Pinpoint the cell where the given text exists, returning its [X, Y] midpoint coordinate. 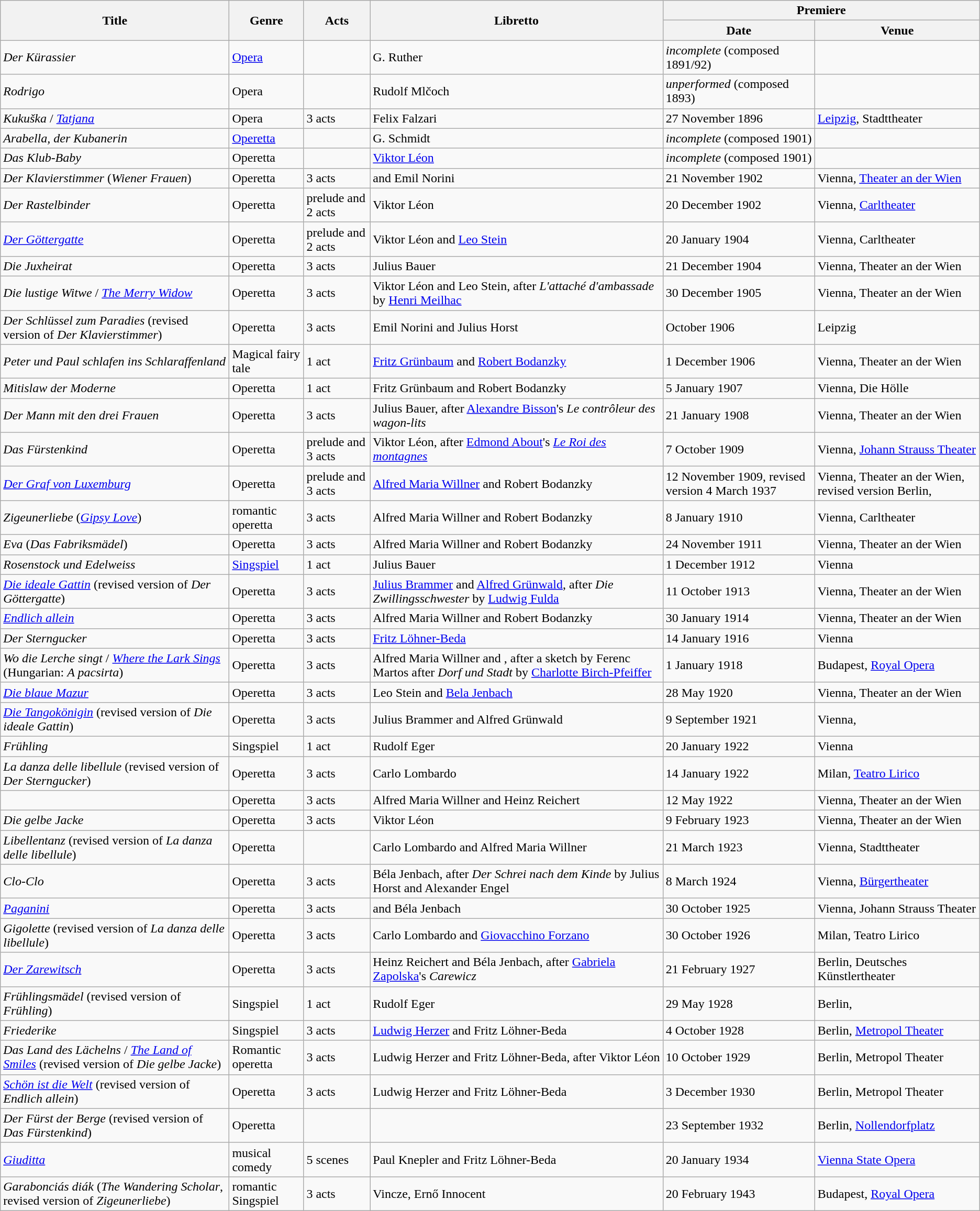
Rosenstock und Edelweiss [115, 564]
Julius Bauer, after Alexandre Bisson's Le contrôleur des wagon-lits [516, 416]
12 May 1922 [739, 801]
Viktor Léon, after Edmond About's Le Roi des montagnes [516, 449]
Der Zarewitsch [115, 970]
Das Land des Lächelns / The Land of Smiles (revised version of Die gelbe Jacke) [115, 1058]
musical comedy [266, 1159]
Das Klub-Baby [115, 158]
Berlin, Nollendorfplatz [897, 1126]
11 October 1913 [739, 592]
4 October 1928 [739, 1030]
Carlo Lombardo [516, 773]
21 December 1904 [739, 266]
Berlin, Deutsches Künstlertheater [897, 970]
and Béla Jenbach [516, 908]
30 January 1914 [739, 618]
Heinz Reichert and Béla Jenbach, after Gabriela Zapolska's Carewicz [516, 970]
Premiere [821, 10]
and Emil Norini [516, 178]
8 January 1910 [739, 517]
Date [739, 30]
Der Kürassier [115, 58]
Clo-Clo [115, 882]
5 January 1907 [739, 388]
27 November 1896 [739, 118]
Gigolette (revised version of La danza delle libellule) [115, 935]
1 December 1906 [739, 361]
Emil Norini and Julius Horst [516, 327]
10 October 1929 [739, 1058]
Frühling [115, 746]
Die Juxheirat [115, 266]
9 February 1923 [739, 820]
21 March 1923 [739, 847]
1 December 1912 [739, 564]
romantic operetta [266, 517]
8 March 1924 [739, 882]
Frühlingsmädel (revised version of Frühling) [115, 1003]
Der Mann mit den drei Frauen [115, 416]
Das Fürstenkind [115, 449]
Ludwig Herzer and Fritz Löhner-Beda, after Viktor Léon [516, 1058]
20 January 1934 [739, 1159]
Paul Knepler and Fritz Löhner-Beda [516, 1159]
24 November 1911 [739, 545]
7 October 1909 [739, 449]
Magical fairy tale [266, 361]
Die lustige Witwe / The Merry Widow [115, 293]
Mitislaw der Moderne [115, 388]
20 December 1902 [739, 205]
unperformed (composed 1893) [739, 91]
1 January 1918 [739, 665]
Carlo Lombardo and Alfred Maria Willner [516, 847]
Leipzig [897, 327]
Leo Stein and Bela Jenbach [516, 692]
Die Tangokönigin (revised version of Die ideale Gattin) [115, 719]
Vienna, [897, 719]
21 February 1927 [739, 970]
Viktor Léon and Leo Stein [516, 239]
3 December 1930 [739, 1091]
Der Göttergatte [115, 239]
Die gelbe Jacke [115, 820]
Fritz Löhner-Beda [516, 638]
Libretto [516, 20]
30 October 1926 [739, 935]
romantic Singspiel [266, 1194]
Wo die Lerche singt / Where the Lark Sings (Hungarian: A pacsirta) [115, 665]
Venue [897, 30]
Felix Falzari [516, 118]
23 September 1932 [739, 1126]
incomplete (composed 1891/92) [739, 58]
14 January 1916 [739, 638]
Viktor Léon and Leo Stein, after L'attaché d'ambassade by Henri Meilhac [516, 293]
Arabella, der Kubanerin [115, 138]
Vienna, Die Hölle [897, 388]
October 1906 [739, 327]
Endlich allein [115, 618]
Eva (Das Fabriksmädel) [115, 545]
Der Klavierstimmer (Wiener Frauen) [115, 178]
20 January 1922 [739, 746]
Title [115, 20]
Der Fürst der Berge (revised version of Das Fürstenkind) [115, 1126]
Die ideale Gattin (revised version of Der Göttergatte) [115, 592]
Der Rastelbinder [115, 205]
Alfred Maria Willner and , after a sketch by Ferenc Martos after Dorf und Stadt by Charlotte Birch-Pfeiffer [516, 665]
Paganini [115, 908]
21 January 1908 [739, 416]
Zigeunerliebe (Gipsy Love) [115, 517]
Acts [337, 20]
G. Ruther [516, 58]
Vienna, Theater an der Wien, revised version Berlin, [897, 484]
Julius Brammer and Alfred Grünwald [516, 719]
20 January 1904 [739, 239]
Béla Jenbach, after Der Schrei nach dem Kinde by Julius Horst and Alexander Engel [516, 882]
Die blaue Mazur [115, 692]
Vienna State Opera [897, 1159]
Vienna, Bürgertheater [897, 882]
Rodrigo [115, 91]
5 scenes [337, 1159]
G. Schmidt [516, 138]
29 May 1928 [739, 1003]
9 September 1921 [739, 719]
Garabonciás diák (The Wandering Scholar, revised version of Zigeunerliebe) [115, 1194]
Friederike [115, 1030]
Der Graf von Luxemburg [115, 484]
Vincze, Ernő Innocent [516, 1194]
Alfred Maria Willner and Heinz Reichert [516, 801]
14 January 1922 [739, 773]
30 October 1925 [739, 908]
La danza delle libellule (revised version of Der Sterngucker) [115, 773]
28 May 1920 [739, 692]
Giuditta [115, 1159]
Vienna, Stadttheater [897, 847]
12 November 1909, revised version 4 March 1937 [739, 484]
Julius Brammer and Alfred Grünwald, after Die Zwillingsschwester by Ludwig Fulda [516, 592]
Genre [266, 20]
Leipzig, Stadttheater [897, 118]
20 February 1943 [739, 1194]
21 November 1902 [739, 178]
30 December 1905 [739, 293]
Der Schlüssel zum Paradies (revised version of Der Klavierstimmer) [115, 327]
Rudolf Mlčoch [516, 91]
Der Sterngucker [115, 638]
Romantic operetta [266, 1058]
Schön ist die Welt (revised version of Endlich allein) [115, 1091]
Kukuška / Tatjana [115, 118]
Peter und Paul schlafen ins Schlaraffenland [115, 361]
Berlin, [897, 1003]
Carlo Lombardo and Giovacchino Forzano [516, 935]
Libellentanz (revised version of La danza delle libellule) [115, 847]
